Extract the (x, y) coordinate from the center of the cell holding the provided text.  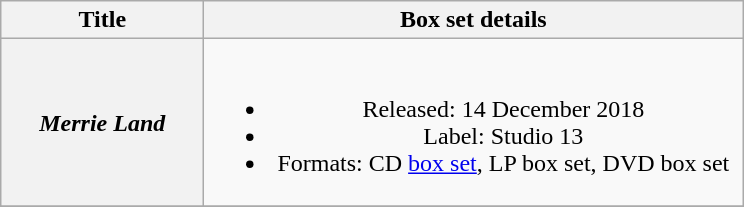
Merrie Land (102, 122)
Box set details (474, 20)
Title (102, 20)
Released: 14 December 2018Label: Studio 13Formats: CD box set, LP box set, DVD box set (474, 122)
